Find where the given text appears and provide that cell's center as [x, y] coordinate. 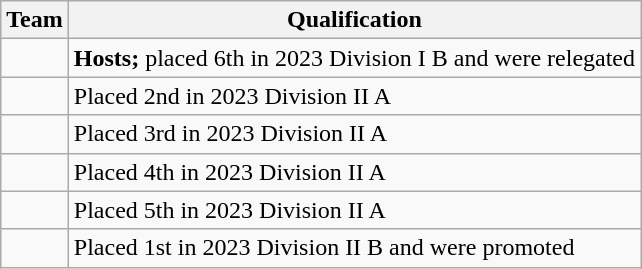
Team [35, 20]
Hosts; placed 6th in 2023 Division I B and were relegated [354, 58]
Placed 4th in 2023 Division II A [354, 172]
Qualification [354, 20]
Placed 5th in 2023 Division II A [354, 210]
Placed 3rd in 2023 Division II A [354, 134]
Placed 1st in 2023 Division II B and were promoted [354, 248]
Placed 2nd in 2023 Division II A [354, 96]
